Provide the [x, y] coordinate of the cell's center where the given text is located.  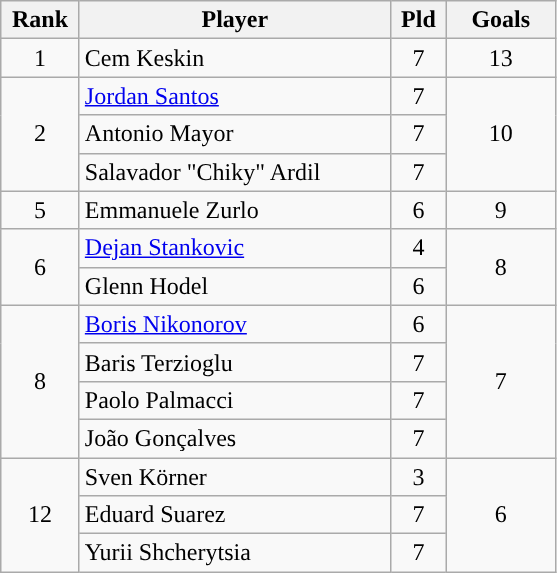
10 [500, 134]
2 [40, 134]
3 [418, 477]
Dejan Stankovic [234, 248]
Jordan Santos [234, 96]
Eduard Suarez [234, 515]
Rank [40, 20]
9 [500, 210]
Emmanuele Zurlo [234, 210]
Paolo Palmacci [234, 400]
Boris Nikonorov [234, 324]
1 [40, 58]
13 [500, 58]
Player [234, 20]
Pld [418, 20]
5 [40, 210]
12 [40, 515]
Goals [500, 20]
Salavador "Chiky" Ardil [234, 172]
Glenn Hodel [234, 286]
Baris Terzioglu [234, 362]
Sven Körner [234, 477]
Antonio Mayor [234, 134]
João Gonçalves [234, 438]
Cem Keskin [234, 58]
4 [418, 248]
Yurii Shcherytsia [234, 553]
